Output the (x, y) coordinate of the center of the cell containing the given text.  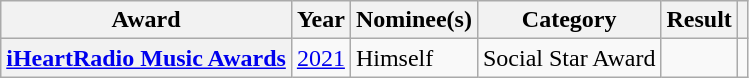
Himself (414, 58)
Year (320, 20)
Award (146, 20)
Nominee(s) (414, 20)
2021 (320, 58)
Social Star Award (568, 58)
iHeartRadio Music Awards (146, 58)
Category (568, 20)
Result (699, 20)
